Output the [x, y] coordinate of the center of the cell containing the given text.  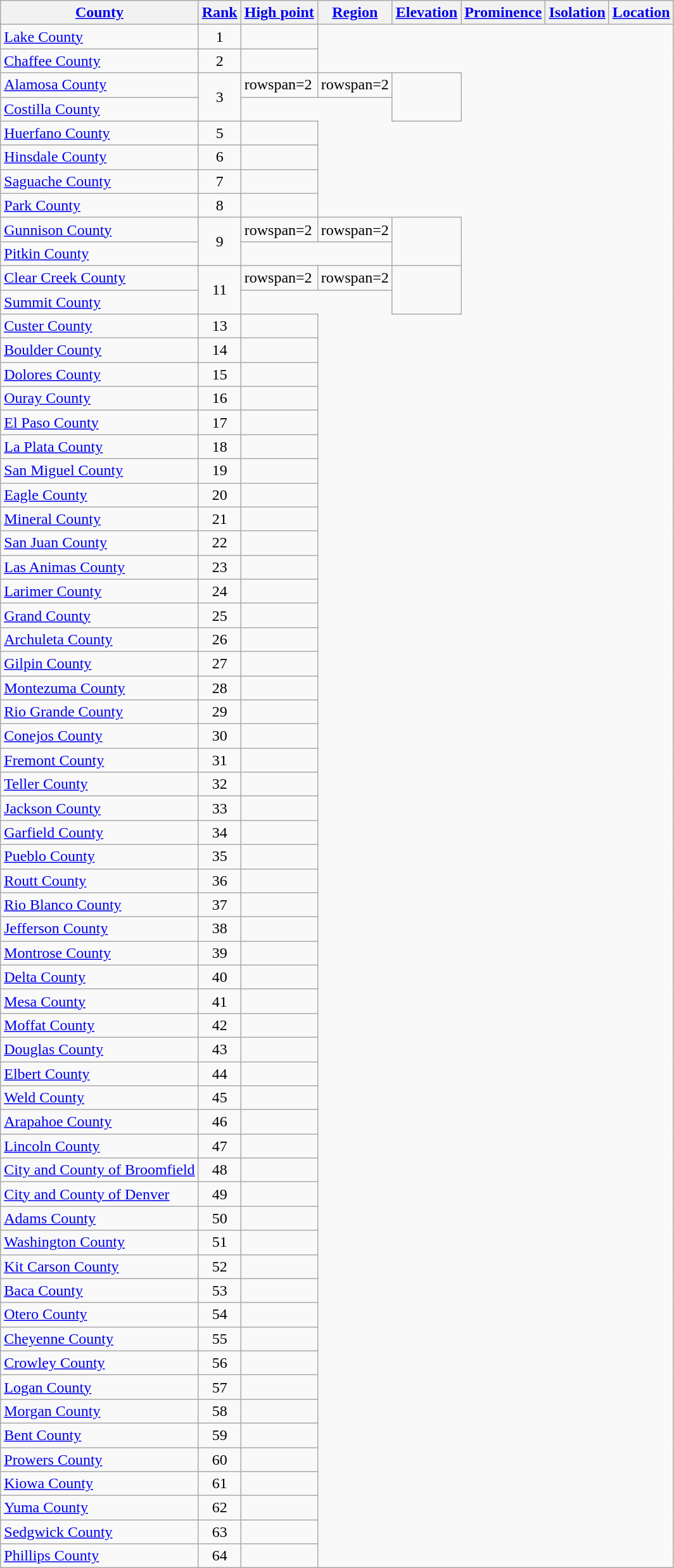
14 [219, 350]
56 [219, 1363]
27 [219, 663]
Isolation [577, 13]
Prowers County [99, 1459]
57 [219, 1387]
42 [219, 1025]
Eagle County [99, 495]
Prominence [503, 13]
Yuma County [99, 1508]
Jefferson County [99, 929]
44 [219, 1074]
City and County of Denver [99, 1194]
Pitkin County [99, 253]
Summit County [99, 302]
Rio Grande County [99, 712]
Huerfano County [99, 133]
3 [219, 97]
1 [219, 37]
Kiowa County [99, 1484]
Washington County [99, 1242]
Park County [99, 205]
Delta County [99, 977]
46 [219, 1122]
Region [355, 13]
Costilla County [99, 109]
Lake County [99, 37]
Saguache County [99, 181]
15 [219, 374]
Crowley County [99, 1363]
63 [219, 1532]
32 [219, 784]
Hinsdale County [99, 157]
21 [219, 519]
Cheyenne County [99, 1339]
Garfield County [99, 832]
23 [219, 567]
Elevation [426, 13]
33 [219, 808]
Otero County [99, 1315]
39 [219, 953]
62 [219, 1508]
31 [219, 760]
Kit Carson County [99, 1266]
25 [219, 615]
Conejos County [99, 736]
Mineral County [99, 519]
11 [219, 290]
17 [219, 423]
41 [219, 1001]
18 [219, 447]
38 [219, 929]
Lincoln County [99, 1146]
26 [219, 639]
2 [219, 61]
San Juan County [99, 543]
Chaffee County [99, 61]
52 [219, 1266]
6 [219, 157]
Adams County [99, 1218]
Douglas County [99, 1049]
Montezuma County [99, 687]
Larimer County [99, 591]
El Paso County [99, 423]
Gunnison County [99, 229]
8 [219, 205]
50 [219, 1218]
Clear Creek County [99, 277]
Phillips County [99, 1556]
20 [219, 495]
9 [219, 241]
Custer County [99, 326]
60 [219, 1459]
Jackson County [99, 808]
37 [219, 905]
County [99, 13]
High point [279, 13]
13 [219, 326]
Weld County [99, 1098]
Alamosa County [99, 85]
58 [219, 1411]
Boulder County [99, 350]
16 [219, 398]
55 [219, 1339]
La Plata County [99, 447]
53 [219, 1291]
Logan County [99, 1387]
22 [219, 543]
Teller County [99, 784]
24 [219, 591]
Bent County [99, 1435]
40 [219, 977]
Fremont County [99, 760]
Sedgwick County [99, 1532]
29 [219, 712]
Rank [219, 13]
54 [219, 1315]
Morgan County [99, 1411]
Mesa County [99, 1001]
Gilpin County [99, 663]
49 [219, 1194]
San Miguel County [99, 471]
36 [219, 881]
47 [219, 1146]
Arapahoe County [99, 1122]
61 [219, 1484]
Moffat County [99, 1025]
51 [219, 1242]
Archuleta County [99, 639]
Baca County [99, 1291]
5 [219, 133]
Rio Blanco County [99, 905]
64 [219, 1556]
Elbert County [99, 1074]
Routt County [99, 881]
Montrose County [99, 953]
43 [219, 1049]
28 [219, 687]
7 [219, 181]
59 [219, 1435]
30 [219, 736]
45 [219, 1098]
Grand County [99, 615]
Pueblo County [99, 857]
34 [219, 832]
Location [641, 13]
Dolores County [99, 374]
Las Animas County [99, 567]
48 [219, 1170]
35 [219, 857]
City and County of Broomfield [99, 1170]
19 [219, 471]
Ouray County [99, 398]
